Find where the given text appears and provide that cell's center as [x, y] coordinate. 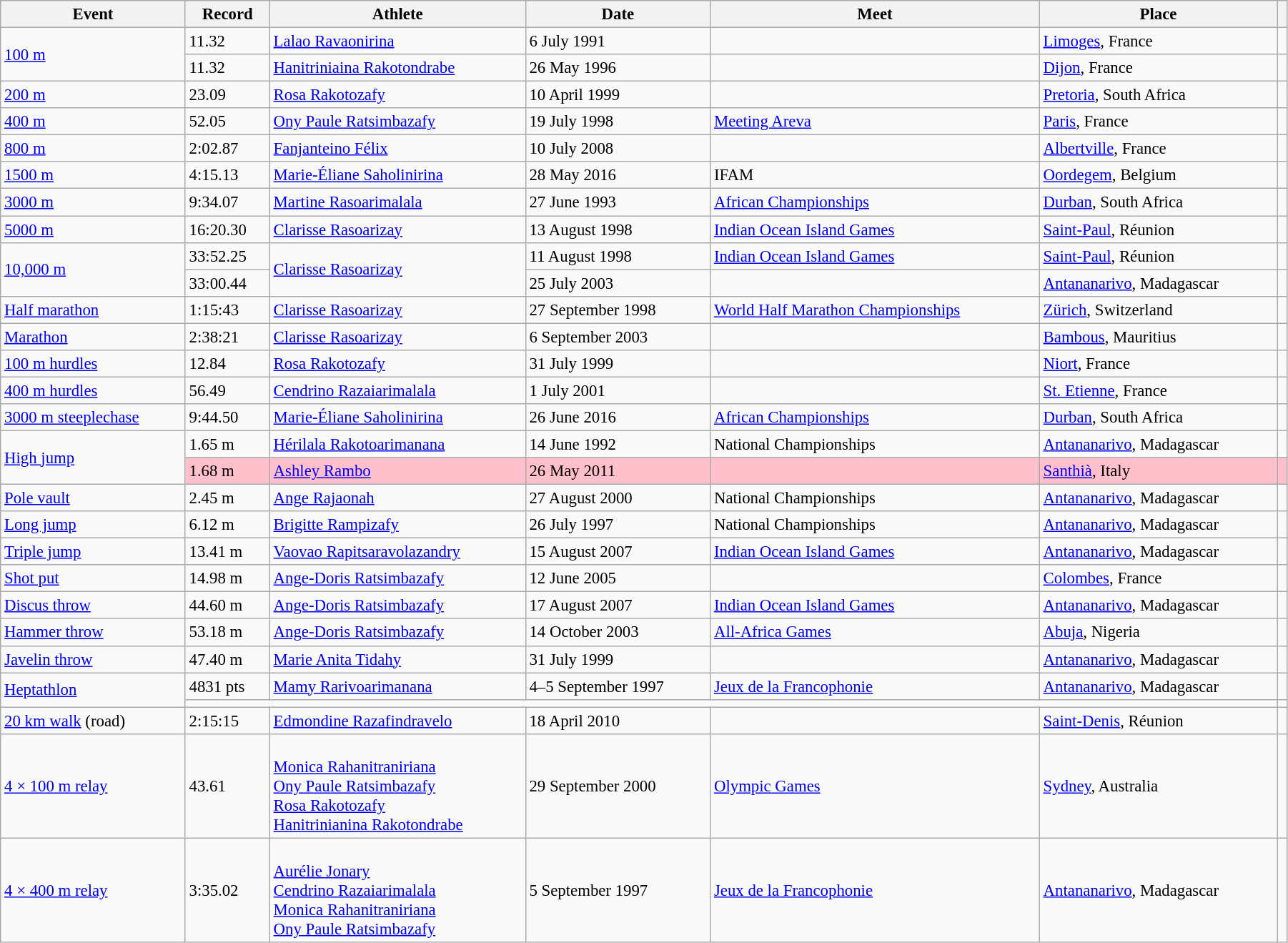
19 July 1998 [618, 122]
3000 m steeplechase [93, 418]
Discus throw [93, 606]
Marathon [93, 337]
14 June 1992 [618, 444]
3000 m [93, 202]
Paris, France [1158, 122]
18 April 2010 [618, 721]
4831 pts [227, 686]
Pole vault [93, 498]
13 August 1998 [618, 229]
Ange Rajaonah [397, 498]
Record [227, 14]
Half marathon [93, 310]
1.65 m [227, 444]
800 m [93, 149]
27 August 2000 [618, 498]
Aurélie JonaryCendrino RazaiarimalalaMonica RahanitranirianaOny Paule Ratsimbazafy [397, 890]
Ashley Rambo [397, 471]
33:52.25 [227, 256]
14 October 2003 [618, 633]
Ony Paule Ratsimbazafy [397, 122]
Albertville, France [1158, 149]
Event [93, 14]
53.18 m [227, 633]
2:15:15 [227, 721]
Mamy Rarivoarimanana [397, 686]
Colombes, France [1158, 578]
World Half Marathon Championships [875, 310]
4 × 100 m relay [93, 786]
Fanjanteino Félix [397, 149]
1500 m [93, 175]
6.12 m [227, 525]
Hammer throw [93, 633]
St. Etienne, France [1158, 390]
Shot put [93, 578]
Hérilala Rakotoarimanana [397, 444]
Athlete [397, 14]
15 August 2007 [618, 552]
Zürich, Switzerland [1158, 310]
20 km walk (road) [93, 721]
Edmondine Razafindravelo [397, 721]
Abuja, Nigeria [1158, 633]
Javelin throw [93, 659]
23.09 [227, 95]
Dijon, France [1158, 68]
33:00.44 [227, 283]
2:02.87 [227, 149]
Place [1158, 14]
26 May 2011 [618, 471]
17 August 2007 [618, 606]
All-Africa Games [875, 633]
28 May 2016 [618, 175]
400 m [93, 122]
9:34.07 [227, 202]
10,000 m [93, 269]
Triple jump [93, 552]
2:38:21 [227, 337]
10 April 1999 [618, 95]
Martine Rasoarimalala [397, 202]
Hanitriniaina Rakotondrabe [397, 68]
27 June 1993 [618, 202]
Marie Anita Tidahy [397, 659]
5 September 1997 [618, 890]
13.41 m [227, 552]
4–5 September 1997 [618, 686]
Limoges, France [1158, 41]
Bambous, Mauritius [1158, 337]
Meet [875, 14]
3:35.02 [227, 890]
27 September 1998 [618, 310]
4 × 400 m relay [93, 890]
56.49 [227, 390]
5000 m [93, 229]
Oordegem, Belgium [1158, 175]
25 July 2003 [618, 283]
1 July 2001 [618, 390]
IFAM [875, 175]
Meeting Areva [875, 122]
16:20.30 [227, 229]
Niort, France [1158, 364]
47.40 m [227, 659]
100 m [93, 54]
Cendrino Razaiarimalala [397, 390]
Olympic Games [875, 786]
12.84 [227, 364]
Pretoria, South Africa [1158, 95]
200 m [93, 95]
14.98 m [227, 578]
Sydney, Australia [1158, 786]
44.60 m [227, 606]
Heptathlon [93, 690]
100 m hurdles [93, 364]
Date [618, 14]
Lalao Ravaonirina [397, 41]
29 September 2000 [618, 786]
26 May 1996 [618, 68]
Brigitte Rampizafy [397, 525]
9:44.50 [227, 418]
High jump [93, 458]
52.05 [227, 122]
Santhià, Italy [1158, 471]
400 m hurdles [93, 390]
Saint-Denis, Réunion [1158, 721]
10 July 2008 [618, 149]
12 June 2005 [618, 578]
1.68 m [227, 471]
Vaovao Rapitsaravolazandry [397, 552]
11 August 1998 [618, 256]
2.45 m [227, 498]
6 September 2003 [618, 337]
26 June 2016 [618, 418]
1:15:43 [227, 310]
Long jump [93, 525]
26 July 1997 [618, 525]
4:15.13 [227, 175]
6 July 1991 [618, 41]
Monica RahanitranirianaOny Paule RatsimbazafyRosa RakotozafyHanitrinianina Rakotondrabe [397, 786]
43.61 [227, 786]
